From the cell containing the given text, extract its center point as [X, Y] coordinate. 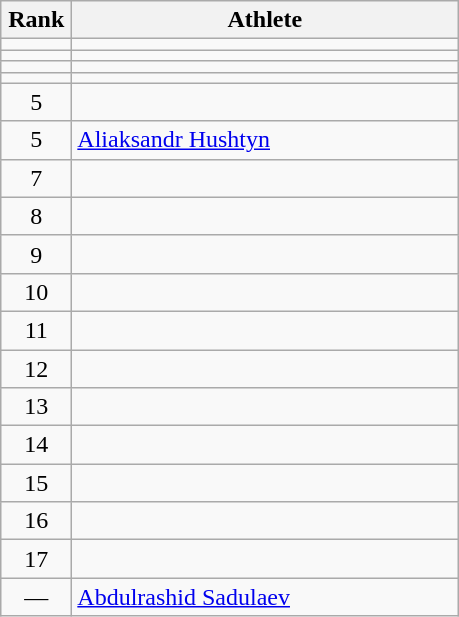
15 [36, 483]
12 [36, 369]
13 [36, 407]
16 [36, 521]
14 [36, 445]
7 [36, 178]
Athlete [265, 20]
9 [36, 254]
8 [36, 216]
Abdulrashid Sadulaev [265, 597]
Aliaksandr Hushtyn [265, 140]
17 [36, 559]
10 [36, 292]
— [36, 597]
Rank [36, 20]
11 [36, 330]
